Find where the given text appears and provide that cell's center as [x, y] coordinate. 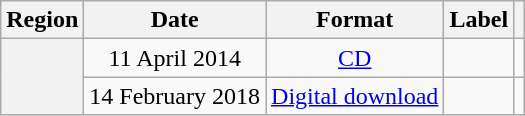
Region [42, 20]
Date [175, 20]
Digital download [355, 96]
14 February 2018 [175, 96]
11 April 2014 [175, 58]
Label [479, 20]
CD [355, 58]
Format [355, 20]
